Find where the given text appears and provide that cell's center as (x, y) coordinate. 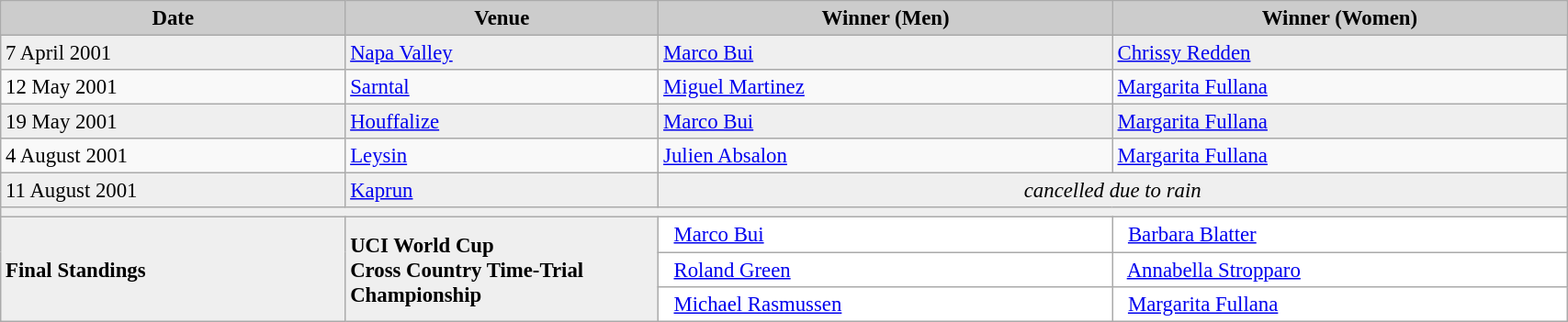
Roland Green (886, 270)
Kaprun (502, 191)
Leysin (502, 156)
4 August 2001 (173, 156)
11 August 2001 (173, 191)
Winner (Men) (886, 18)
Barbara Blatter (1339, 235)
Napa Valley (502, 53)
Houffalize (502, 122)
UCI World Cup Cross Country Time-Trial Championship (502, 270)
19 May 2001 (173, 122)
Michael Rasmussen (886, 304)
Annabella Stropparo (1339, 270)
Miguel Martinez (886, 87)
7 April 2001 (173, 53)
Julien Absalon (886, 156)
Final Standings (173, 270)
cancelled due to rain (1113, 191)
Venue (502, 18)
12 May 2001 (173, 87)
Chrissy Redden (1339, 53)
Sarntal (502, 87)
Date (173, 18)
Winner (Women) (1339, 18)
